Identify which cell holds the provided text, then report its [X, Y] central coordinate. 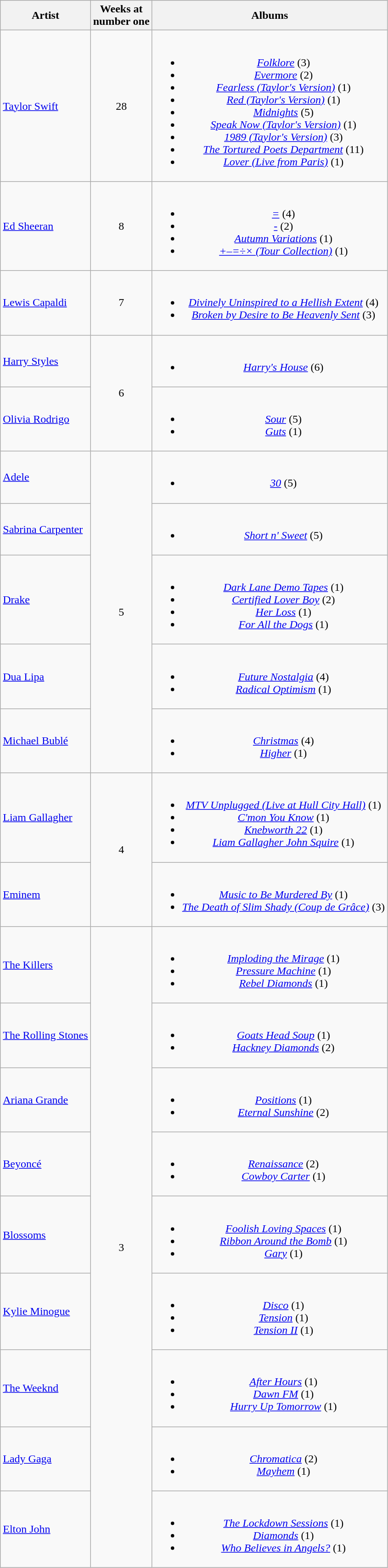
Future Nostalgia (4)Radical Optimism (1) [270, 676]
Imploding the Mirage (1)Pressure Machine (1)Rebel Diamonds (1) [270, 965]
Positions (1)Eternal Sunshine (2) [270, 1100]
Lady Gaga [45, 1459]
Olivia Rodrigo [45, 419]
Sour (5)Guts (1) [270, 419]
Michael Bublé [45, 741]
The Lockdown Sessions (1)Diamonds (1)Who Believes in Angels? (1) [270, 1529]
Foolish Loving Spaces (1)Ribbon Around the Bomb (1)Gary (1) [270, 1235]
28 [121, 106]
Dua Lipa [45, 676]
Short n' Sweet (5) [270, 529]
The Killers [45, 965]
Renaissance (2)Cowboy Carter (1) [270, 1164]
Disco (1)Tension (1)Tension II (1) [270, 1311]
Harry Styles [45, 361]
Beyoncé [45, 1164]
Taylor Swift [45, 106]
4 [121, 849]
Ed Sheeran [45, 226]
Chromatica (2)Mayhem (1) [270, 1459]
Sabrina Carpenter [45, 529]
Kylie Minogue [45, 1311]
Christmas (4)Higher (1) [270, 741]
Elton John [45, 1529]
Drake [45, 600]
Divinely Uninspired to a Hellish Extent (4)Broken by Desire to Be Heavenly Sent (3) [270, 303]
3 [121, 1247]
Artist [45, 16]
The Rolling Stones [45, 1036]
Goats Head Soup (1)Hackney Diamonds (2) [270, 1036]
30 (5) [270, 477]
Adele [45, 477]
Blossoms [45, 1235]
Eminem [45, 894]
Weeks atnumber one [121, 16]
8 [121, 226]
Lewis Capaldi [45, 303]
After Hours (1)Dawn FM (1)Hurry Up Tomorrow (1) [270, 1388]
MTV Unplugged (Live at Hull City Hall) (1)C'mon You Know (1)Knebworth 22 (1)Liam Gallagher John Squire (1) [270, 817]
Dark Lane Demo Tapes (1)Certified Lover Boy (2)Her Loss (1)For All the Dogs (1) [270, 600]
7 [121, 303]
= (4)- (2)Autumn Variations (1)+–=÷× (Tour Collection) (1) [270, 226]
Ariana Grande [45, 1100]
Albums [270, 16]
Music to Be Murdered By (1)The Death of Slim Shady (Coup de Grâce) (3) [270, 894]
6 [121, 393]
Liam Gallagher [45, 817]
The Weeknd [45, 1388]
5 [121, 612]
Harry's House (6) [270, 361]
